Identify which cell holds the provided text, then report its [X, Y] central coordinate. 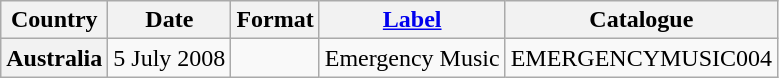
Date [170, 20]
Label [412, 20]
Australia [54, 58]
5 July 2008 [170, 58]
Catalogue [641, 20]
Country [54, 20]
EMERGENCYMUSIC004 [641, 58]
Format [275, 20]
Emergency Music [412, 58]
